Search for the cell housing the specified text and yield its (x, y) center coordinate. 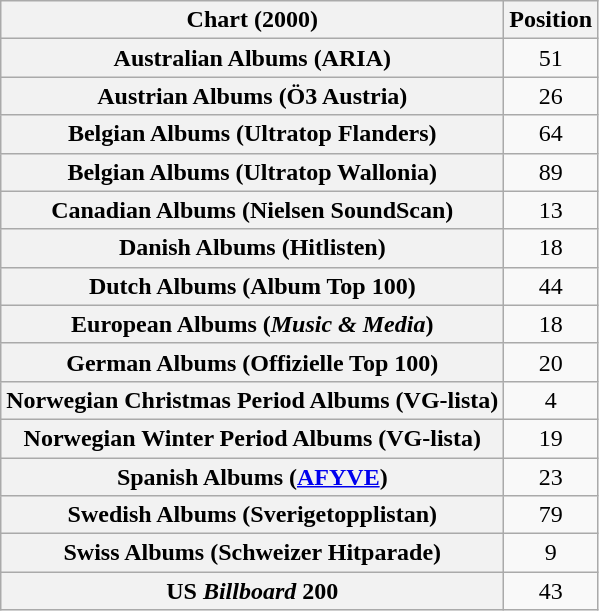
Chart (2000) (252, 20)
64 (551, 134)
20 (551, 362)
Dutch Albums (Album Top 100) (252, 286)
23 (551, 477)
Spanish Albums (AFYVE) (252, 477)
43 (551, 591)
European Albums (Music & Media) (252, 324)
US Billboard 200 (252, 591)
Austrian Albums (Ö3 Austria) (252, 96)
Australian Albums (ARIA) (252, 58)
79 (551, 515)
26 (551, 96)
19 (551, 438)
9 (551, 553)
44 (551, 286)
Swedish Albums (Sverigetopplistan) (252, 515)
13 (551, 210)
Belgian Albums (Ultratop Wallonia) (252, 172)
51 (551, 58)
Danish Albums (Hitlisten) (252, 248)
German Albums (Offizielle Top 100) (252, 362)
89 (551, 172)
Norwegian Winter Period Albums (VG-lista) (252, 438)
Norwegian Christmas Period Albums (VG-lista) (252, 400)
Belgian Albums (Ultratop Flanders) (252, 134)
Swiss Albums (Schweizer Hitparade) (252, 553)
4 (551, 400)
Canadian Albums (Nielsen SoundScan) (252, 210)
Position (551, 20)
